Scan for the cell matching the given text and deliver its (x, y) coordinate at center. 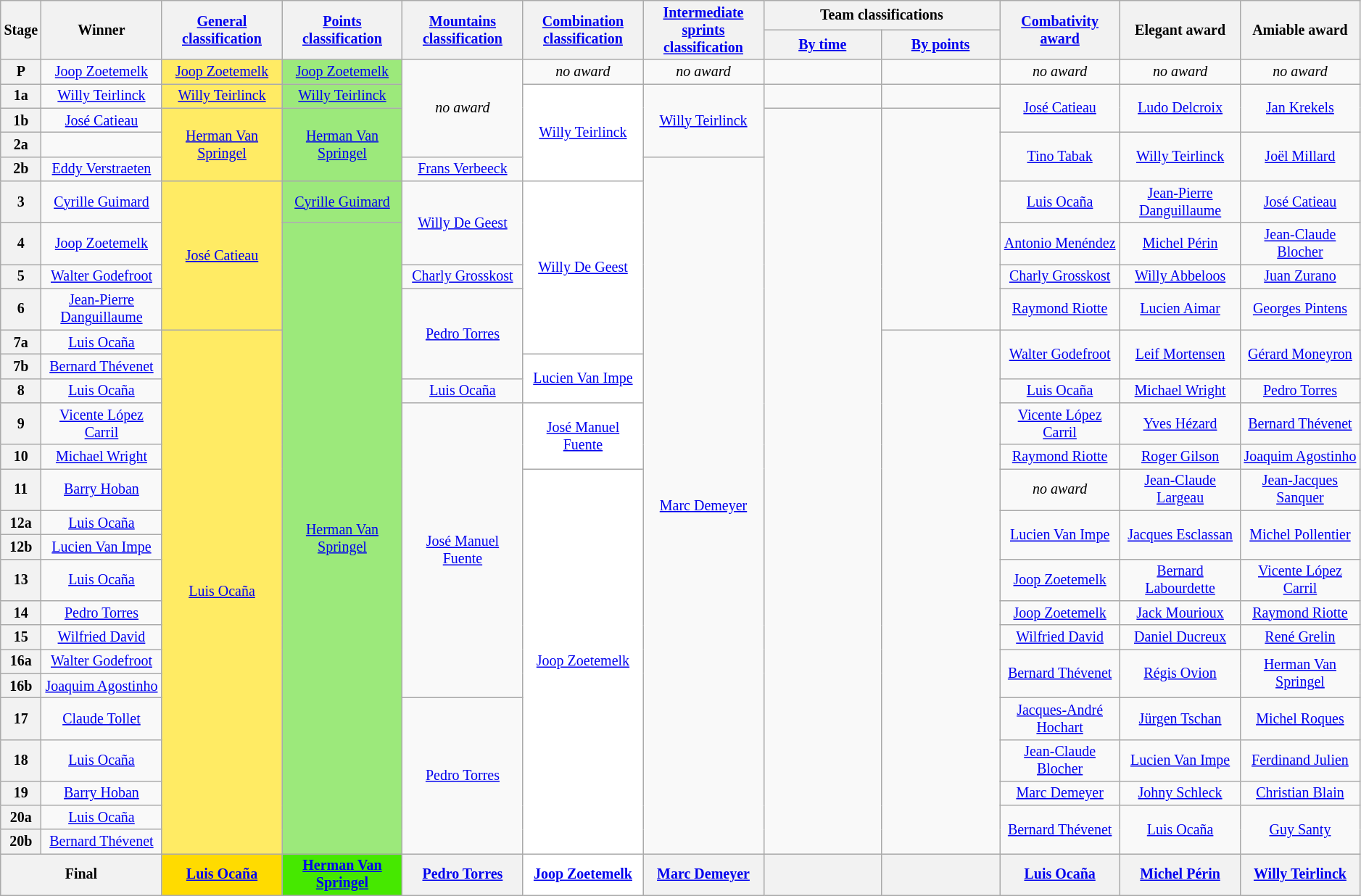
1b (21, 120)
Roger Gilson (1180, 457)
19 (21, 793)
Team classifications (882, 16)
Jan Krekels (1301, 109)
2a (21, 145)
Joël Millard (1301, 157)
15 (21, 636)
Juan Zurano (1301, 277)
Jean-Jacques Sanquer (1301, 490)
Régis Ovion (1180, 674)
Elegant award (1180, 30)
18 (21, 760)
Winner (102, 30)
1a (21, 96)
Jack Mourioux (1180, 613)
6 (21, 309)
Yves Hézard (1180, 423)
Mountains classification (463, 30)
Antonio Menéndez (1060, 244)
Points classification (342, 30)
Christian Blain (1301, 793)
Eddy Verstraeten (102, 168)
Jean-Claude Largeau (1180, 490)
3 (21, 202)
12a (21, 523)
Daniel Ducreux (1180, 636)
Intermediate sprints classification (703, 30)
8 (21, 391)
Ludo Delcroix (1180, 109)
10 (21, 457)
Michel Pollentier (1301, 535)
20a (21, 818)
Claude Tollet (102, 719)
4 (21, 244)
Stage (21, 30)
12b (21, 547)
Ferdinand Julien (1301, 760)
14 (21, 613)
Tino Tabak (1060, 157)
20b (21, 842)
11 (21, 490)
13 (21, 580)
Michel Roques (1301, 719)
By points (940, 45)
Combativity award (1060, 30)
Jürgen Tschan (1180, 719)
P (21, 72)
7b (21, 367)
17 (21, 719)
9 (21, 423)
Georges Pintens (1301, 309)
General classification (222, 30)
Johny Schleck (1180, 793)
5 (21, 277)
16a (21, 661)
7a (21, 342)
16b (21, 686)
Gérard Moneyron (1301, 355)
Bernard Labourdette (1180, 580)
Frans Verbeeck (463, 168)
By time (822, 45)
Amiable award (1301, 30)
Lucien Aimar (1180, 309)
Leif Mortensen (1180, 355)
Jacques Esclassan (1180, 535)
Final (81, 874)
2b (21, 168)
Willy Abbeloos (1180, 277)
Combination classification (583, 30)
Guy Santy (1301, 829)
René Grelin (1301, 636)
Jacques-André Hochart (1060, 719)
